Search for the cell housing the specified text and yield its (x, y) center coordinate. 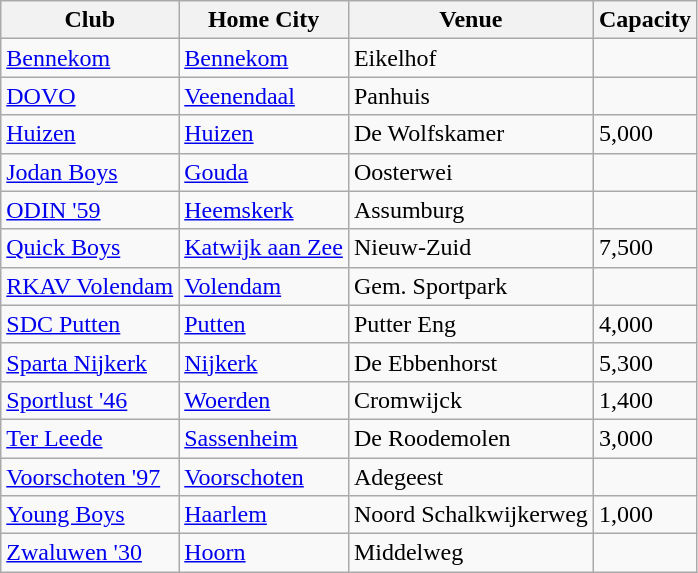
Capacity (644, 20)
Club (90, 20)
Haarlem (264, 515)
Putter Eng (470, 324)
Young Boys (90, 515)
De Wolfskamer (470, 134)
Sportlust '46 (90, 400)
Zwaluwen '30 (90, 553)
Oosterwei (470, 172)
Sparta Nijkerk (90, 362)
RKAV Volendam (90, 286)
Quick Boys (90, 248)
Woerden (264, 400)
Venue (470, 20)
Panhuis (470, 96)
Sassenheim (264, 438)
Heemskerk (264, 210)
7,500 (644, 248)
Eikelhof (470, 58)
Adegeest (470, 477)
Volendam (264, 286)
Assumburg (470, 210)
Putten (264, 324)
SDC Putten (90, 324)
ODIN '59 (90, 210)
Jodan Boys (90, 172)
Cromwijck (470, 400)
Home City (264, 20)
Nieuw-Zuid (470, 248)
Ter Leede (90, 438)
1,000 (644, 515)
3,000 (644, 438)
Voorschoten '97 (90, 477)
5,300 (644, 362)
4,000 (644, 324)
Gem. Sportpark (470, 286)
DOVO (90, 96)
1,400 (644, 400)
Noord Schalkwijkerweg (470, 515)
Veenendaal (264, 96)
De Roodemolen (470, 438)
Nijkerk (264, 362)
Gouda (264, 172)
Katwijk aan Zee (264, 248)
5,000 (644, 134)
Middelweg (470, 553)
Hoorn (264, 553)
De Ebbenhorst (470, 362)
Voorschoten (264, 477)
